Identify which cell holds the provided text, then report its (X, Y) central coordinate. 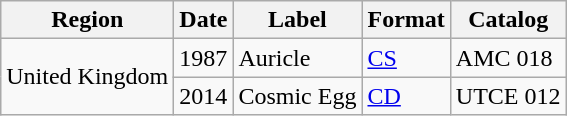
UTCE 012 (508, 96)
CS (406, 58)
CD (406, 96)
Format (406, 20)
AMC 018 (508, 58)
Catalog (508, 20)
2014 (204, 96)
Cosmic Egg (298, 96)
Label (298, 20)
United Kingdom (88, 77)
Date (204, 20)
Auricle (298, 58)
1987 (204, 58)
Region (88, 20)
